From the cell containing the given text, extract its center point as (X, Y) coordinate. 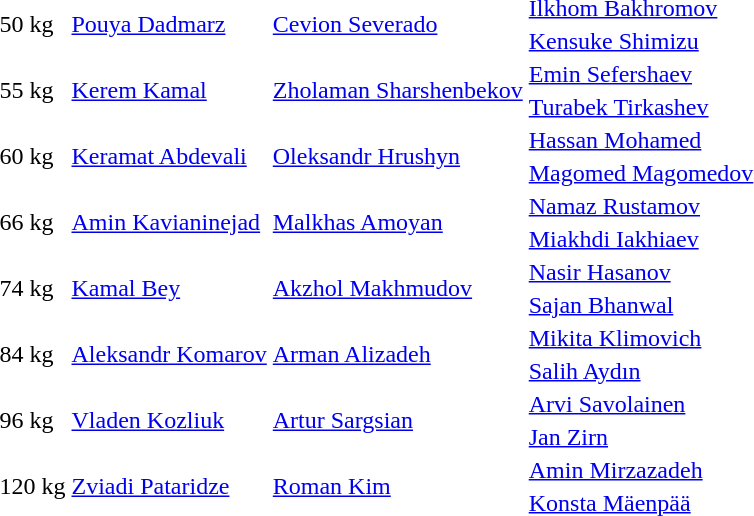
Artur Sargsian (398, 420)
Zholaman Sharshenbekov (398, 90)
Keramat Abdevali (169, 156)
Arman Alizadeh (398, 354)
Kerem Kamal (169, 90)
Oleksandr Hrushyn (398, 156)
Vladen Kozliuk (169, 420)
Malkhas Amoyan (398, 222)
Aleksandr Komarov (169, 354)
Akzhol Makhmudov (398, 288)
Amin Kavianinejad (169, 222)
Kamal Bey (169, 288)
